Return [x, y] of the center of cell containing provided text 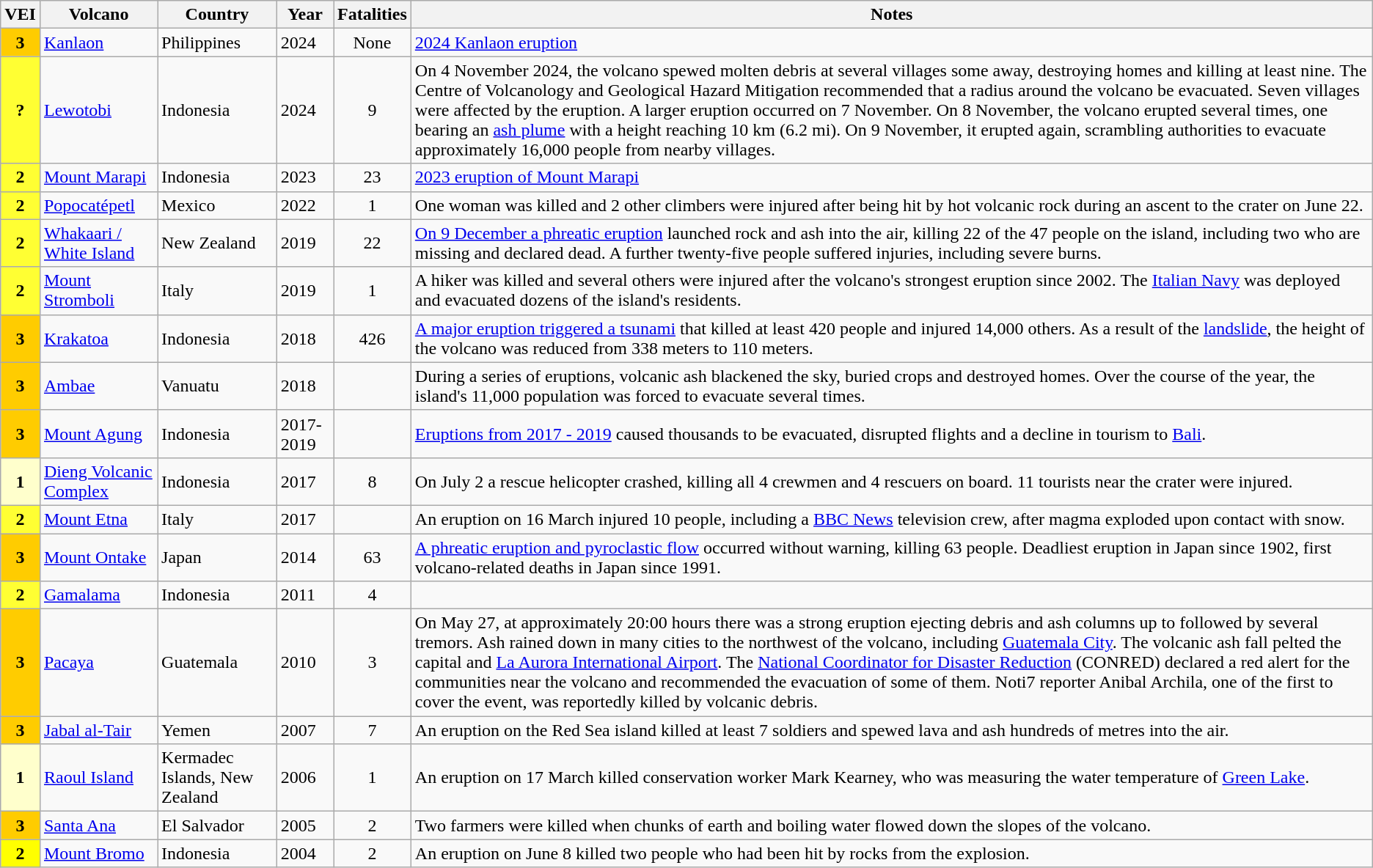
An eruption on June 8 killed two people who had been hit by rocks from the explosion. [892, 853]
Philippines [217, 43]
2006 [305, 778]
Jabal al-Tair [98, 730]
Whakaari / White Island [98, 243]
2023 eruption of Mount Marapi [892, 177]
An eruption on 16 March injured 10 people, including a BBC News television crew, after magma exploded upon contact with snow. [892, 519]
Mexico [217, 205]
2023 [305, 177]
2017-2019 [305, 434]
On July 2 a rescue helicopter crashed, killing all 4 crewmen and 4 rescuers on board. 11 tourists near the crater were injured. [892, 481]
Fatalities [373, 15]
2024 Kanlaon eruption [892, 43]
Volcano [98, 15]
An eruption on the Red Sea island killed at least 7 soldiers and spewed lava and ash hundreds of metres into the air. [892, 730]
2004 [305, 853]
Gamalama [98, 595]
Mount Etna [98, 519]
VEI [21, 15]
2011 [305, 595]
El Salvador [217, 825]
Mount Stromboli [98, 290]
Japan [217, 557]
4 [373, 595]
One woman was killed and 2 other climbers were injured after being hit by hot volcanic rock during an ascent to the crater on June 22. [892, 205]
Lewotobi [98, 110]
New Zealand [217, 243]
Kermadec Islands, New Zealand [217, 778]
426 [373, 339]
22 [373, 243]
None [373, 43]
Raoul Island [98, 778]
Pacaya [98, 663]
2022 [305, 205]
Krakatoa [98, 339]
Mount Agung [98, 434]
7 [373, 730]
Two farmers were killed when chunks of earth and boiling water flowed down the slopes of the volcano. [892, 825]
8 [373, 481]
2007 [305, 730]
Guatemala [217, 663]
Popocatépetl [98, 205]
Dieng Volcanic Complex [98, 481]
Mount Marapi [98, 177]
Mount Bromo [98, 853]
Kanlaon [98, 43]
63 [373, 557]
9 [373, 110]
Year [305, 15]
Santa Ana [98, 825]
Eruptions from 2017 - 2019 caused thousands to be evacuated, disrupted flights and a decline in tourism to Bali. [892, 434]
Ambae [98, 386]
Vanuatu [217, 386]
23 [373, 177]
Yemen [217, 730]
2005 [305, 825]
? [21, 110]
Country [217, 15]
2014 [305, 557]
Mount Ontake [98, 557]
An eruption on 17 March killed conservation worker Mark Kearney, who was measuring the water temperature of Green Lake. [892, 778]
Notes [892, 15]
2010 [305, 663]
